Return the (X, Y) coordinate for the center point of the cell that contains the specified text.  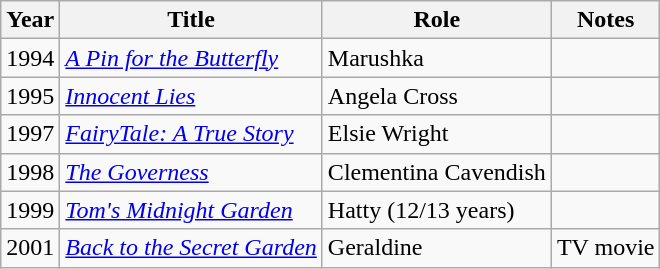
Hatty (12/13 years) (436, 210)
A Pin for the Butterfly (192, 58)
1997 (30, 134)
1995 (30, 96)
Role (436, 20)
FairyTale: A True Story (192, 134)
Tom's Midnight Garden (192, 210)
Marushka (436, 58)
Title (192, 20)
Year (30, 20)
1999 (30, 210)
Elsie Wright (436, 134)
2001 (30, 248)
Angela Cross (436, 96)
Geraldine (436, 248)
Innocent Lies (192, 96)
The Governess (192, 172)
1994 (30, 58)
Back to the Secret Garden (192, 248)
1998 (30, 172)
TV movie (606, 248)
Clementina Cavendish (436, 172)
Notes (606, 20)
